Find where the given text appears and provide that cell's center as [x, y] coordinate. 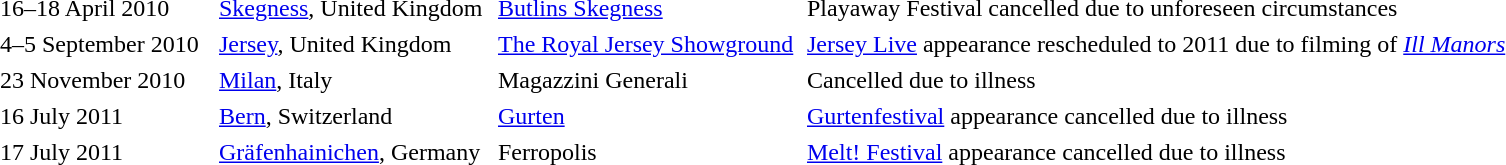
Jersey, United Kingdom [354, 44]
Gurten [648, 116]
Magazzini Generali [648, 80]
Bern, Switzerland [354, 116]
The Royal Jersey Showground [648, 44]
Milan, Italy [354, 80]
